From the cell containing the given text, extract its center point as [x, y] coordinate. 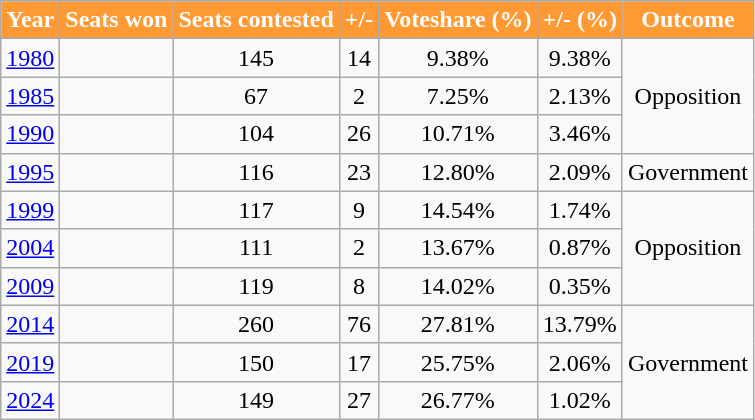
104 [256, 134]
2019 [30, 362]
Voteshare (%) [458, 20]
7.25% [458, 96]
Seats won [116, 20]
0.35% [580, 286]
14.02% [458, 286]
67 [256, 96]
23 [358, 172]
1985 [30, 96]
116 [256, 172]
10.71% [458, 134]
1999 [30, 210]
Seats contested [256, 20]
27 [358, 400]
2.06% [580, 362]
1990 [30, 134]
26.77% [458, 400]
111 [256, 248]
+/- [358, 20]
2024 [30, 400]
8 [358, 286]
1995 [30, 172]
25.75% [458, 362]
Outcome [688, 20]
13.79% [580, 324]
149 [256, 400]
150 [256, 362]
27.81% [458, 324]
2014 [30, 324]
2004 [30, 248]
12.80% [458, 172]
76 [358, 324]
0.87% [580, 248]
26 [358, 134]
2009 [30, 286]
1.74% [580, 210]
1.02% [580, 400]
Year [30, 20]
+/- (%) [580, 20]
14.54% [458, 210]
117 [256, 210]
14 [358, 58]
119 [256, 286]
145 [256, 58]
17 [358, 362]
13.67% [458, 248]
9 [358, 210]
1980 [30, 58]
3.46% [580, 134]
2.13% [580, 96]
260 [256, 324]
2.09% [580, 172]
